Pinpoint the cell where the given text exists, returning its (x, y) midpoint coordinate. 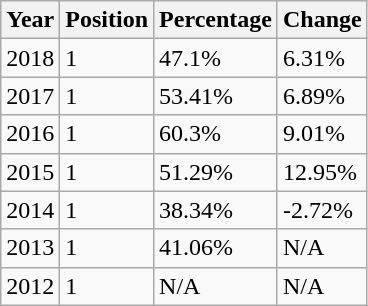
6.89% (322, 96)
2018 (30, 58)
2014 (30, 210)
41.06% (216, 248)
Percentage (216, 20)
9.01% (322, 134)
2017 (30, 96)
47.1% (216, 58)
-2.72% (322, 210)
51.29% (216, 172)
Year (30, 20)
60.3% (216, 134)
53.41% (216, 96)
2012 (30, 286)
2015 (30, 172)
Change (322, 20)
2016 (30, 134)
38.34% (216, 210)
2013 (30, 248)
Position (107, 20)
12.95% (322, 172)
6.31% (322, 58)
